Provide the [x, y] coordinate of the cell's center where the given text is located.  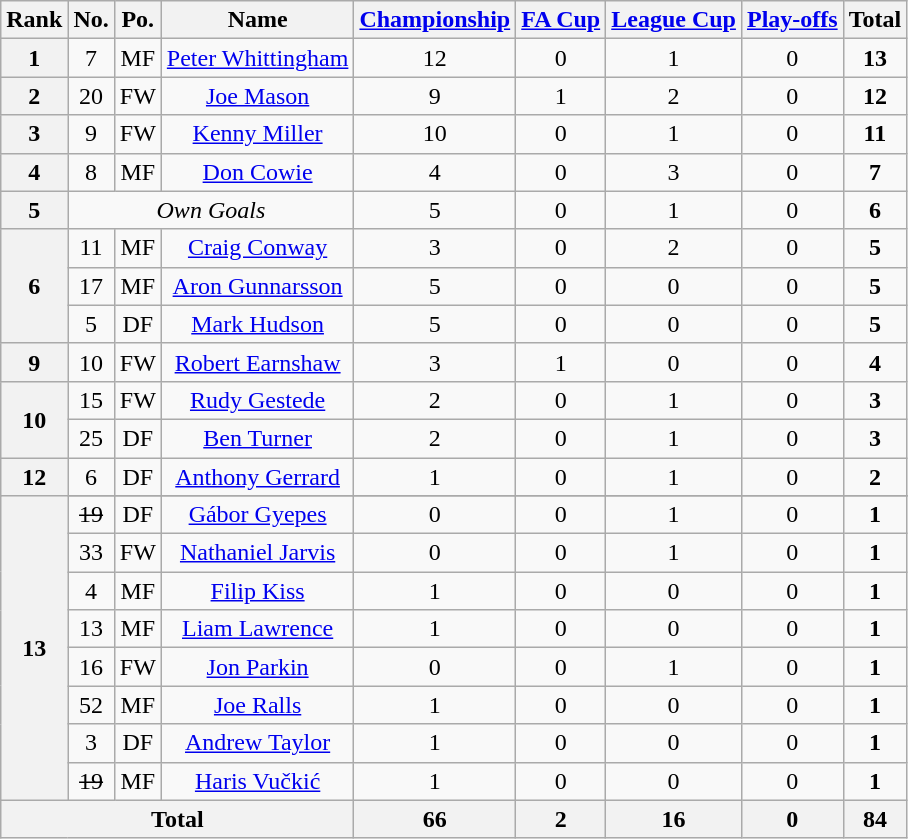
Kenny Miller [258, 134]
No. [91, 20]
Play-offs [792, 20]
Rank [34, 20]
Liam Lawrence [258, 629]
Filip Kiss [258, 591]
66 [435, 819]
Robert Earnshaw [258, 362]
Peter Whittingham [258, 58]
Andrew Taylor [258, 743]
Rudy Gestede [258, 400]
Name [258, 20]
17 [91, 286]
Ben Turner [258, 438]
League Cup [674, 20]
Don Cowie [258, 172]
FA Cup [561, 20]
8 [91, 172]
Jon Parkin [258, 667]
Anthony Gerrard [258, 477]
Joe Ralls [258, 705]
Gábor Gyepes [258, 515]
Aron Gunnarsson [258, 286]
Nathaniel Jarvis [258, 553]
20 [91, 96]
33 [91, 553]
Po. [138, 20]
15 [91, 400]
Own Goals [211, 210]
25 [91, 438]
Mark Hudson [258, 324]
52 [91, 705]
Joe Mason [258, 96]
Craig Conway [258, 248]
84 [875, 819]
Haris Vučkić [258, 781]
Championship [435, 20]
